Locate the cell with the specified text and output its [x, y] center coordinate. 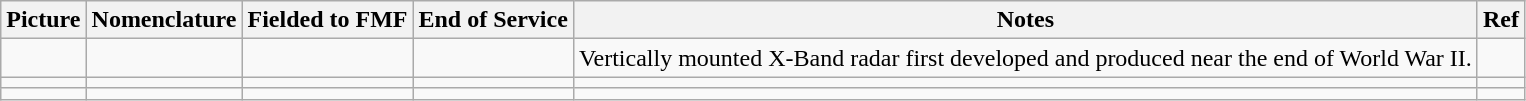
End of Service [493, 20]
Nomenclature [164, 20]
Picture [44, 20]
Notes [1025, 20]
Fielded to FMF [328, 20]
Vertically mounted X-Band radar first developed and produced near the end of World War II. [1025, 58]
Ref [1500, 20]
